Provide the (X, Y) coordinate of the cell's center where the given text is located.  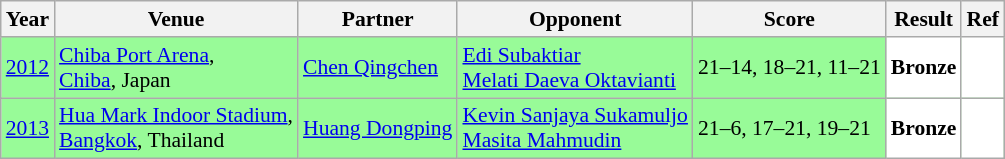
Huang Dongping (378, 128)
Partner (378, 19)
Edi Subaktiar Melati Daeva Oktavianti (575, 68)
Venue (176, 19)
Chiba Port Arena,Chiba, Japan (176, 68)
Result (924, 19)
Chen Qingchen (378, 68)
Hua Mark Indoor Stadium,Bangkok, Thailand (176, 128)
2013 (28, 128)
21–14, 18–21, 11–21 (790, 68)
Ref (982, 19)
Opponent (575, 19)
Score (790, 19)
Kevin Sanjaya Sukamuljo Masita Mahmudin (575, 128)
21–6, 17–21, 19–21 (790, 128)
2012 (28, 68)
Year (28, 19)
